Identify which cell holds the provided text, then report its [X, Y] central coordinate. 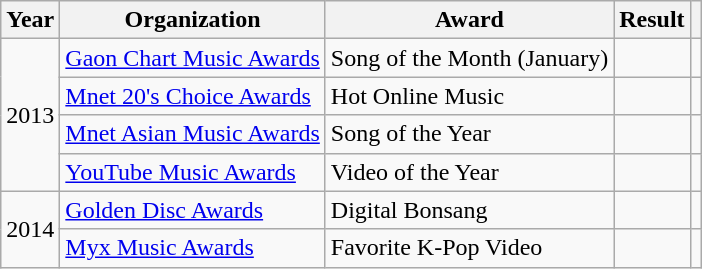
Song of the Month (January) [469, 58]
2014 [30, 229]
Mnet 20's Choice Awards [193, 96]
Favorite K-Pop Video [469, 248]
Award [469, 20]
Song of the Year [469, 134]
Year [30, 20]
2013 [30, 115]
Gaon Chart Music Awards [193, 58]
Video of the Year [469, 172]
Hot Online Music [469, 96]
Organization [193, 20]
Golden Disc Awards [193, 210]
Myx Music Awards [193, 248]
YouTube Music Awards [193, 172]
Digital Bonsang [469, 210]
Result [652, 20]
Mnet Asian Music Awards [193, 134]
